Determine the (x, y) coordinate at the center of the cell enclosing the given text.  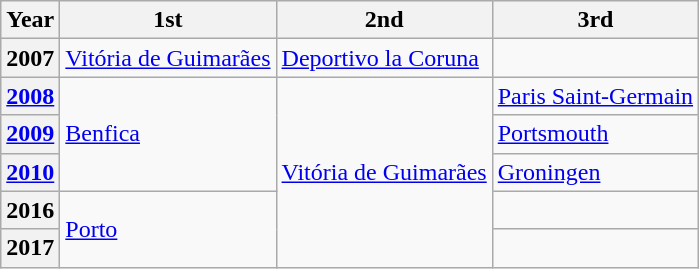
Groningen (595, 172)
Year (30, 20)
Portsmouth (595, 134)
2010 (30, 172)
2009 (30, 134)
2007 (30, 58)
Porto (168, 229)
2nd (384, 20)
1st (168, 20)
2008 (30, 96)
2016 (30, 210)
Paris Saint-Germain (595, 96)
2017 (30, 248)
Deportivo la Coruna (384, 58)
3rd (595, 20)
Benfica (168, 134)
